Identify which cell holds the provided text, then report its [X, Y] central coordinate. 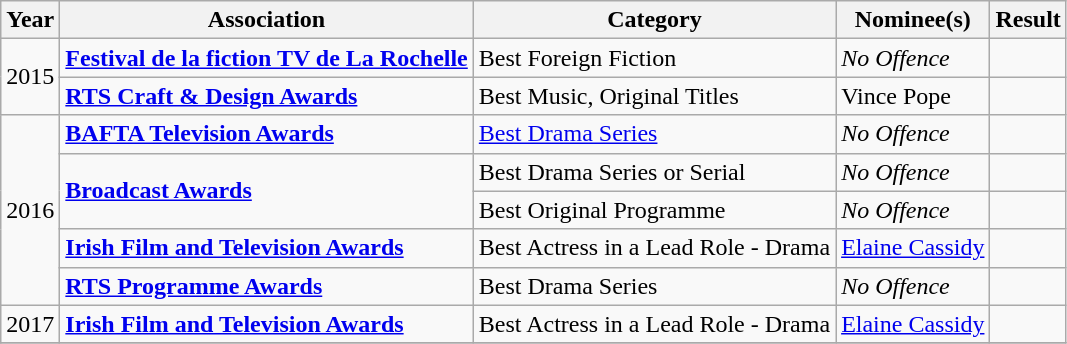
Best Foreign Fiction [654, 58]
2017 [30, 324]
BAFTA Television Awards [266, 134]
Festival de la fiction TV de La Rochelle [266, 58]
Best Music, Original Titles [654, 96]
Nominee(s) [913, 20]
RTS Programme Awards [266, 286]
Year [30, 20]
RTS Craft & Design Awards [266, 96]
Category [654, 20]
Vince Pope [913, 96]
2015 [30, 77]
Result [1028, 20]
2016 [30, 210]
Best Drama Series or Serial [654, 172]
Association [266, 20]
Broadcast Awards [266, 191]
Best Original Programme [654, 210]
